Capture the cell that displays the provided text and extract its [x, y] central coordinate. 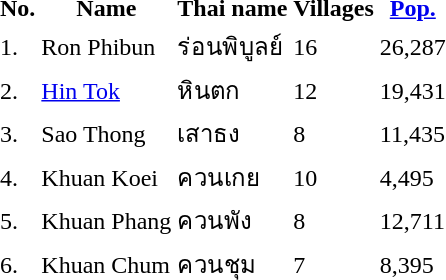
12 [334, 90]
ควนเกย [232, 177]
16 [334, 46]
หินตก [232, 90]
10 [334, 177]
Khuan Koei [106, 177]
ร่อนพิบูลย์ [232, 46]
Ron Phibun [106, 46]
Sao Thong [106, 134]
เสาธง [232, 134]
Hin Tok [106, 90]
ควนพัง [232, 220]
Khuan Phang [106, 220]
